Return the [X, Y] coordinate for the center point of the cell that contains the specified text.  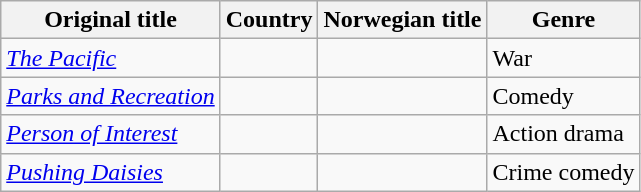
Country [269, 20]
Original title [110, 20]
Action drama [564, 134]
Pushing Daisies [110, 172]
Crime comedy [564, 172]
Genre [564, 20]
War [564, 58]
Parks and Recreation [110, 96]
The Pacific [110, 58]
Comedy [564, 96]
Person of Interest [110, 134]
Norwegian title [402, 20]
